Detect which cell encompasses the target text, then output its (X, Y) center coordinate. 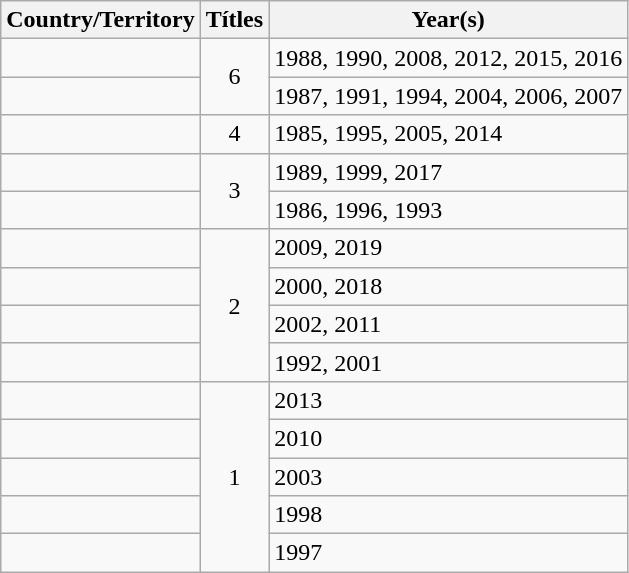
1986, 1996, 1993 (448, 210)
Year(s) (448, 20)
2009, 2019 (448, 248)
Títles (234, 20)
4 (234, 134)
3 (234, 191)
2013 (448, 400)
1992, 2001 (448, 362)
2003 (448, 477)
2010 (448, 438)
6 (234, 77)
1985, 1995, 2005, 2014 (448, 134)
2002, 2011 (448, 324)
1989, 1999, 2017 (448, 172)
1998 (448, 515)
Country/Territory (100, 20)
2 (234, 305)
2000, 2018 (448, 286)
1997 (448, 553)
1988, 1990, 2008, 2012, 2015, 2016 (448, 58)
1987, 1991, 1994, 2004, 2006, 2007 (448, 96)
1 (234, 476)
